Search for the cell housing the specified text and yield its [x, y] center coordinate. 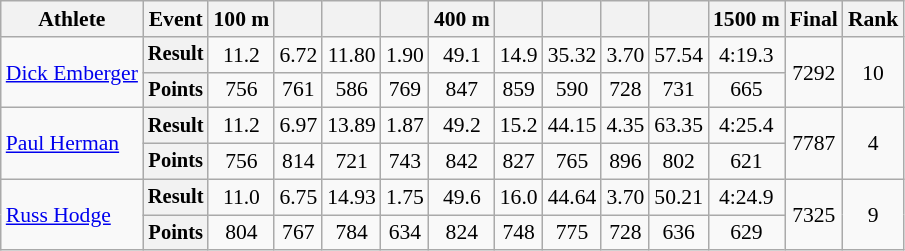
721 [352, 162]
824 [462, 233]
636 [678, 233]
Athlete [72, 19]
4:24.9 [746, 197]
Paul Herman [72, 144]
731 [678, 90]
49.6 [462, 197]
63.35 [678, 126]
44.64 [572, 197]
827 [519, 162]
7787 [814, 144]
586 [352, 90]
13.89 [352, 126]
44.15 [572, 126]
4:25.4 [746, 126]
6.72 [298, 55]
634 [405, 233]
842 [462, 162]
14.9 [519, 55]
748 [519, 233]
590 [572, 90]
6.75 [298, 197]
35.32 [572, 55]
1.75 [405, 197]
765 [572, 162]
Final [814, 19]
Event [176, 19]
7292 [814, 72]
Dick Emberger [72, 72]
Rank [874, 19]
743 [405, 162]
49.2 [462, 126]
859 [519, 90]
15.2 [519, 126]
621 [746, 162]
1500 m [746, 19]
7325 [814, 214]
400 m [462, 19]
784 [352, 233]
9 [874, 214]
Russ Hodge [72, 214]
4:19.3 [746, 55]
4 [874, 144]
814 [298, 162]
629 [746, 233]
11.80 [352, 55]
11.0 [241, 197]
50.21 [678, 197]
767 [298, 233]
57.54 [678, 55]
761 [298, 90]
802 [678, 162]
804 [241, 233]
769 [405, 90]
1.90 [405, 55]
847 [462, 90]
775 [572, 233]
14.93 [352, 197]
665 [746, 90]
4.35 [625, 126]
100 m [241, 19]
10 [874, 72]
6.97 [298, 126]
896 [625, 162]
49.1 [462, 55]
16.0 [519, 197]
1.87 [405, 126]
